Scan for the cell matching the given text and deliver its (X, Y) coordinate at center. 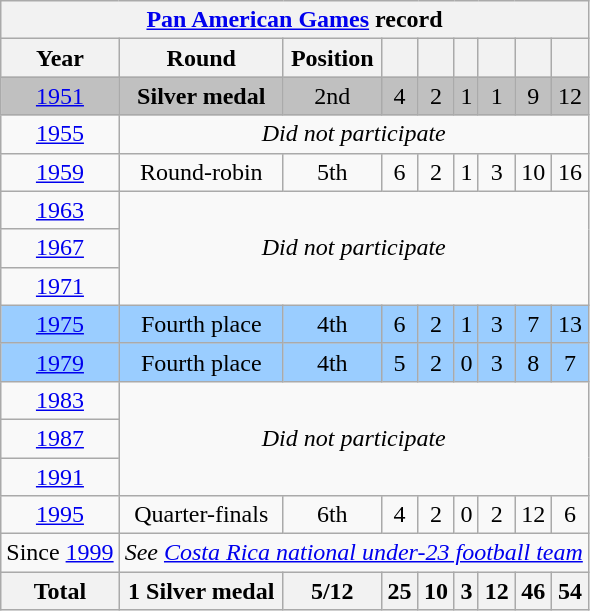
5th (332, 172)
1963 (60, 210)
2nd (332, 96)
16 (570, 172)
See Costa Rica national under-23 football team (354, 553)
1987 (60, 438)
Total (60, 591)
46 (534, 591)
1967 (60, 248)
9 (534, 96)
13 (570, 324)
1979 (60, 362)
1 Silver medal (201, 591)
1971 (60, 286)
1951 (60, 96)
1995 (60, 515)
Round (201, 58)
Position (332, 58)
8 (534, 362)
Silver medal (201, 96)
Year (60, 58)
1975 (60, 324)
Round-robin (201, 172)
1955 (60, 134)
Quarter-finals (201, 515)
1959 (60, 172)
Pan American Games record (295, 20)
1983 (60, 400)
5 (400, 362)
Since 1999 (60, 553)
6th (332, 515)
1991 (60, 477)
5/12 (332, 591)
25 (400, 591)
54 (570, 591)
